Provide the (x, y) coordinate of the cell's center where the given text is located.  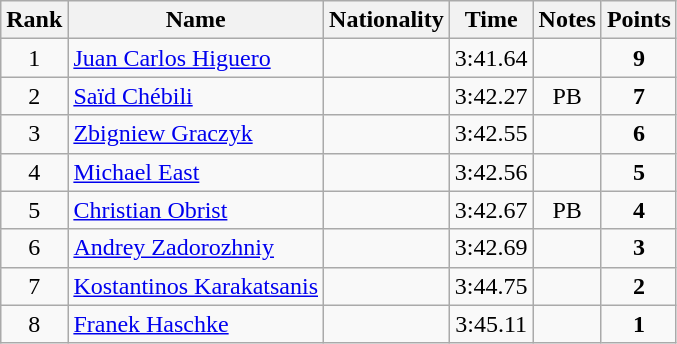
Andrey Zadorozhniy (196, 248)
Time (491, 20)
3:42.67 (491, 210)
3:42.55 (491, 134)
3:42.56 (491, 172)
Notes (567, 20)
Nationality (387, 20)
3:44.75 (491, 286)
8 (34, 324)
3:41.64 (491, 58)
Zbigniew Graczyk (196, 134)
Points (638, 20)
9 (638, 58)
Michael East (196, 172)
Franek Haschke (196, 324)
3:42.69 (491, 248)
Name (196, 20)
Juan Carlos Higuero (196, 58)
Saïd Chébili (196, 96)
3:45.11 (491, 324)
Rank (34, 20)
3:42.27 (491, 96)
Christian Obrist (196, 210)
Kostantinos Karakatsanis (196, 286)
